For the text-containing cell, return its midpoint in [x, y] coordinate format. 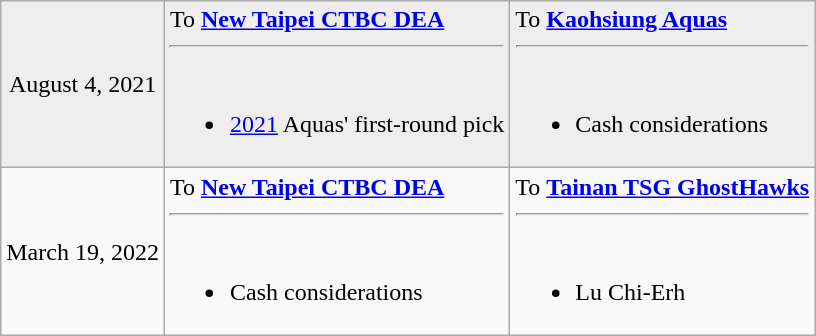
To New Taipei CTBC DEACash considerations [336, 252]
March 19, 2022 [83, 252]
To Kaohsiung AquasCash considerations [662, 84]
August 4, 2021 [83, 84]
To New Taipei CTBC DEA2021 Aquas' first-round pick [336, 84]
To Tainan TSG GhostHawksLu Chi-Erh [662, 252]
